Determine the [x, y] coordinate at the center of the cell enclosing the given text.  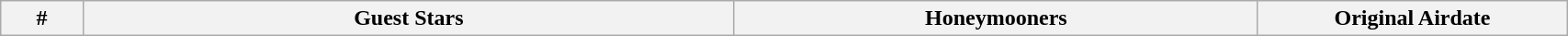
Guest Stars [408, 18]
# [42, 18]
Honeymooners [996, 18]
Original Airdate [1412, 18]
